Search for the cell housing the specified text and yield its [X, Y] center coordinate. 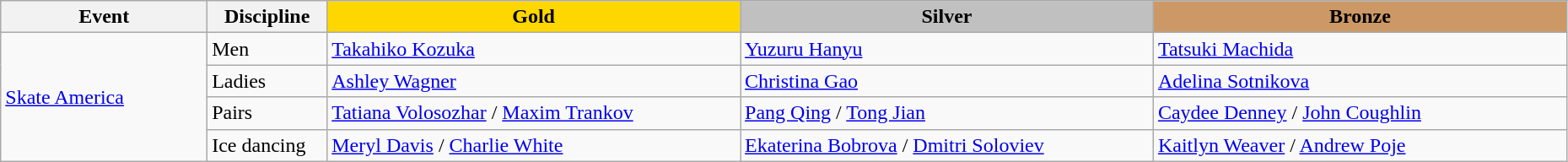
Caydee Denney / John Coughlin [1360, 113]
Gold [534, 17]
Silver [947, 17]
Tatsuki Machida [1360, 49]
Tatiana Volosozhar / Maxim Trankov [534, 113]
Skate America [105, 97]
Kaitlyn Weaver / Andrew Poje [1360, 145]
Bronze [1360, 17]
Takahiko Kozuka [534, 49]
Event [105, 17]
Meryl Davis / Charlie White [534, 145]
Ekaterina Bobrova / Dmitri Soloviev [947, 145]
Adelina Sotnikova [1360, 81]
Pang Qing / Tong Jian [947, 113]
Discipline [267, 17]
Ladies [267, 81]
Pairs [267, 113]
Ice dancing [267, 145]
Ashley Wagner [534, 81]
Yuzuru Hanyu [947, 49]
Men [267, 49]
Christina Gao [947, 81]
